Capture the cell that displays the provided text and extract its [X, Y] central coordinate. 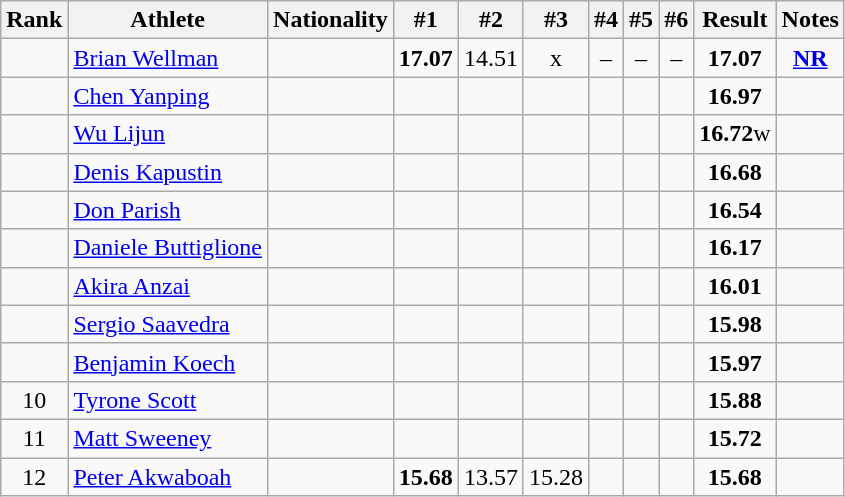
Brian Wellman [168, 58]
#1 [426, 20]
15.28 [556, 477]
#4 [606, 20]
14.51 [490, 58]
Nationality [331, 20]
13.57 [490, 477]
11 [34, 438]
15.88 [735, 400]
16.17 [735, 248]
Chen Yanping [168, 96]
NR [810, 58]
Notes [810, 20]
15.72 [735, 438]
Tyrone Scott [168, 400]
16.68 [735, 172]
#3 [556, 20]
Benjamin Koech [168, 362]
x [556, 58]
10 [34, 400]
Sergio Saavedra [168, 324]
16.97 [735, 96]
#6 [676, 20]
Wu Lijun [168, 134]
Peter Akwaboah [168, 477]
Daniele Buttiglione [168, 248]
Result [735, 20]
Athlete [168, 20]
16.01 [735, 286]
#5 [642, 20]
16.54 [735, 210]
16.72w [735, 134]
Akira Anzai [168, 286]
Denis Kapustin [168, 172]
#2 [490, 20]
15.98 [735, 324]
15.97 [735, 362]
Matt Sweeney [168, 438]
Rank [34, 20]
Don Parish [168, 210]
12 [34, 477]
